Provide the [X, Y] coordinate of the cell's center where the given text is located.  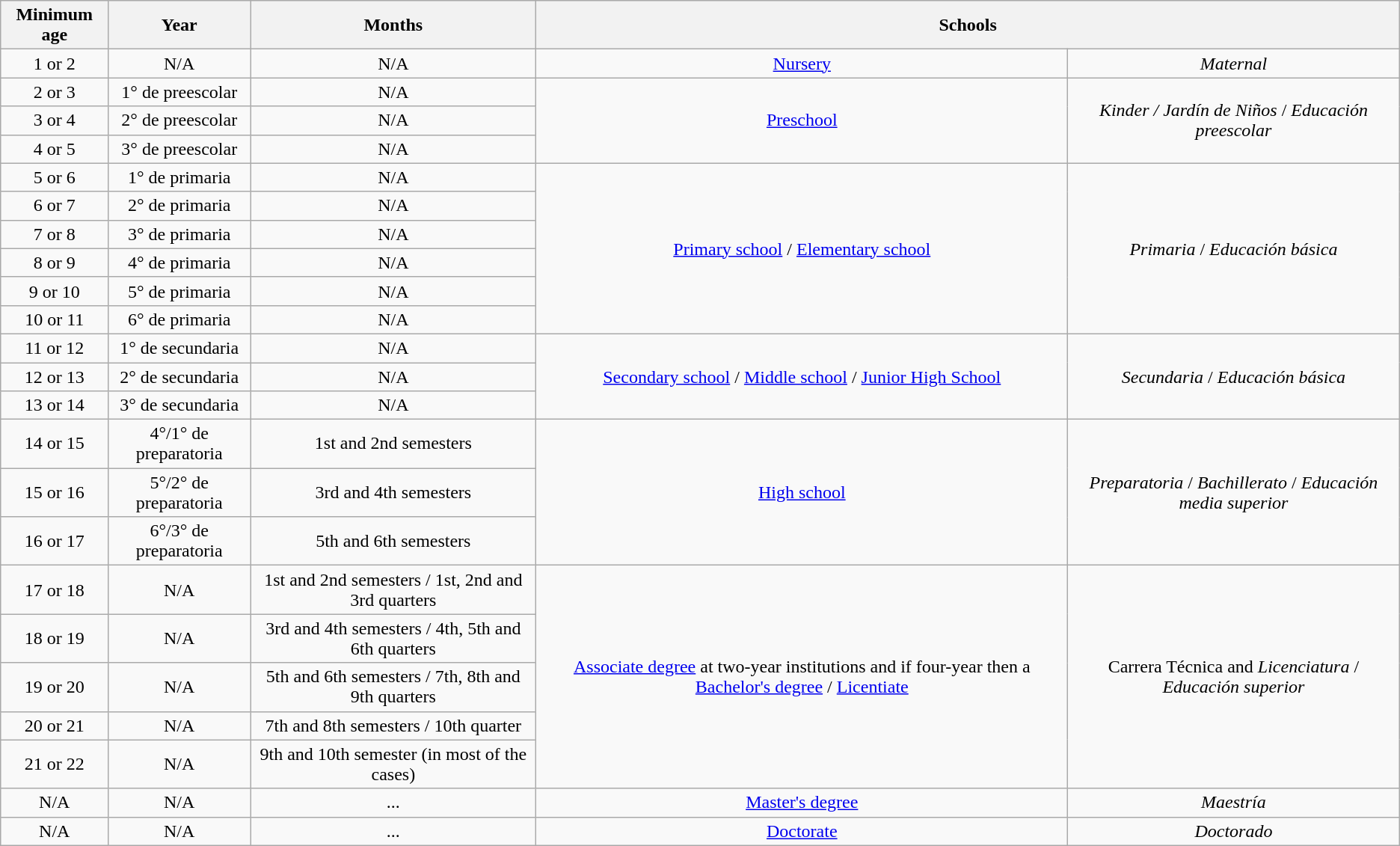
5th and 6th semesters [393, 542]
12 or 13 [55, 376]
1° de secundaria [179, 348]
Schools [968, 25]
7 or 8 [55, 234]
6 or 7 [55, 206]
2 or 3 [55, 92]
9th and 10th semester (in most of the cases) [393, 764]
Carrera Técnica and Licenciatura / Educación superior [1234, 677]
Preschool [802, 120]
17 or 18 [55, 589]
8 or 9 [55, 263]
Kinder / Jardín de Niños / Educación preescolar [1234, 120]
14 or 15 [55, 444]
6°/3° de preparatoria [179, 542]
5 or 6 [55, 177]
Master's degree [802, 803]
19 or 20 [55, 687]
1st and 2nd semesters [393, 444]
Secondary school / Middle school / Junior High School [802, 376]
1° de preescolar [179, 92]
4° de primaria [179, 263]
Maestría [1234, 803]
1° de primaria [179, 177]
2° de preescolar [179, 120]
Preparatoria / Bachillerato / Educación media superior [1234, 492]
11 or 12 [55, 348]
1 or 2 [55, 64]
3rd and 4th semesters [393, 492]
Primaria / Educación básica [1234, 248]
3 or 4 [55, 120]
4°/1° de preparatoria [179, 444]
21 or 22 [55, 764]
5th and 6th semesters / 7th, 8th and 9th quarters [393, 687]
16 or 17 [55, 542]
Doctorado [1234, 831]
6° de primaria [179, 319]
5°/2° de preparatoria [179, 492]
Primary school / Elementary school [802, 248]
Nursery [802, 64]
3° de preescolar [179, 149]
Doctorate [802, 831]
High school [802, 492]
Minimum age [55, 25]
Months [393, 25]
15 or 16 [55, 492]
3° de primaria [179, 234]
Secundaria / Educación básica [1234, 376]
Maternal [1234, 64]
20 or 21 [55, 726]
13 or 14 [55, 405]
3rd and 4th semesters / 4th, 5th and 6th quarters [393, 639]
5° de primaria [179, 291]
18 or 19 [55, 639]
2° de secundaria [179, 376]
9 or 10 [55, 291]
10 or 11 [55, 319]
2° de primaria [179, 206]
Year [179, 25]
1st and 2nd semesters / 1st, 2nd and 3rd quarters [393, 589]
3° de secundaria [179, 405]
4 or 5 [55, 149]
7th and 8th semesters / 10th quarter [393, 726]
Associate degree at two-year institutions and if four-year then a Bachelor's degree / Licentiate [802, 677]
